Return the (X, Y) coordinate for the center point of the cell that contains the specified text.  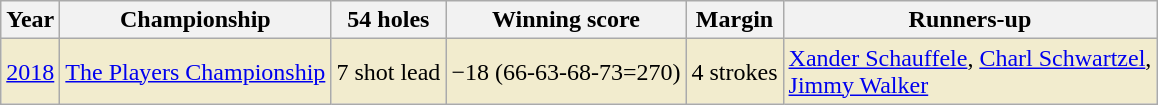
2018 (30, 72)
Year (30, 20)
7 shot lead (388, 72)
Winning score (566, 20)
4 strokes (734, 72)
54 holes (388, 20)
−18 (66-63-68-73=270) (566, 72)
The Players Championship (196, 72)
Margin (734, 20)
Xander Schauffele, Charl Schwartzel, Jimmy Walker (970, 72)
Championship (196, 20)
Runners-up (970, 20)
